Provide the [X, Y] coordinate of the cell's center where the given text is located.  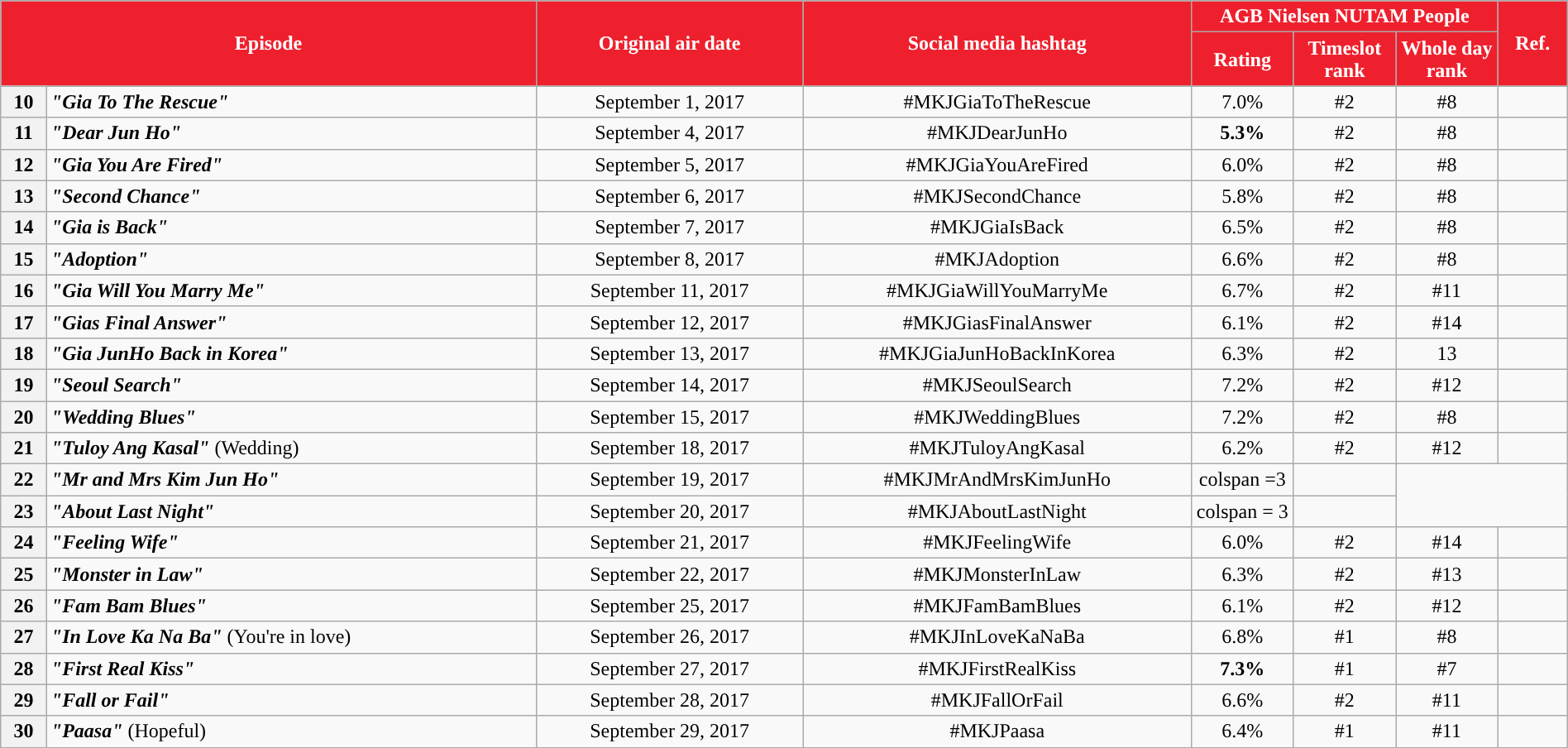
#13 [1447, 574]
September 4, 2017 [670, 133]
23 [24, 511]
#MKJGiasFinalAnswer [997, 322]
"Gia is Back" [291, 228]
#MKJSecondChance [997, 196]
"In Love Ka Na Ba" (You're in love) [291, 637]
September 14, 2017 [670, 385]
#MKJFallOrFail [997, 700]
September 20, 2017 [670, 511]
September 28, 2017 [670, 700]
#MKJWeddingBlues [997, 416]
12 [24, 165]
September 15, 2017 [670, 416]
Episode [268, 43]
#MKJPaasa [997, 731]
"Gia You Are Fired" [291, 165]
5.8% [1242, 196]
"Second Chance" [291, 196]
"Monster in Law" [291, 574]
September 27, 2017 [670, 669]
September 11, 2017 [670, 290]
September 5, 2017 [670, 165]
"Gia To The Rescue" [291, 102]
"Mr and Mrs Kim Jun Ho" [291, 480]
"Adoption" [291, 259]
"Gia Will You Marry Me" [291, 290]
#MKJGiaYouAreFired [997, 165]
10 [24, 102]
#MKJTuloyAngKasal [997, 448]
25 [24, 574]
#MKJInLoveKaNaBa [997, 637]
September 8, 2017 [670, 259]
"Gia JunHo Back in Korea" [291, 353]
#MKJAdoption [997, 259]
Rating [1242, 60]
#MKJFamBamBlues [997, 606]
"First Real Kiss" [291, 669]
"Tuloy Ang Kasal" (Wedding) [291, 448]
22 [24, 480]
"About Last Night" [291, 511]
#MKJSeoulSearch [997, 385]
#MKJFeelingWife [997, 543]
September 1, 2017 [670, 102]
11 [24, 133]
Original air date [670, 43]
#MKJMrAndMrsKimJunHo [997, 480]
29 [24, 700]
5.3% [1242, 133]
September 21, 2017 [670, 543]
20 [24, 416]
Whole dayrank [1447, 60]
#MKJAboutLastNight [997, 511]
"Wedding Blues" [291, 416]
September 12, 2017 [670, 322]
28 [24, 669]
17 [24, 322]
colspan = 3 [1242, 511]
September 22, 2017 [670, 574]
14 [24, 228]
September 13, 2017 [670, 353]
September 26, 2017 [670, 637]
September 25, 2017 [670, 606]
18 [24, 353]
7.0% [1242, 102]
#MKJGiaIsBack [997, 228]
30 [24, 731]
"Paasa" (Hopeful) [291, 731]
September 6, 2017 [670, 196]
#MKJMonsterInLaw [997, 574]
#MKJGiaToTheRescue [997, 102]
#MKJGiaJunHoBackInKorea [997, 353]
"Gias Final Answer" [291, 322]
September 18, 2017 [670, 448]
6.8% [1242, 637]
16 [24, 290]
7.3% [1242, 669]
26 [24, 606]
#MKJFirstRealKiss [997, 669]
27 [24, 637]
"Dear Jun Ho" [291, 133]
colspan =3 [1242, 480]
6.2% [1242, 448]
19 [24, 385]
#MKJGiaWillYouMarryMe [997, 290]
"Feeling Wife" [291, 543]
AGB Nielsen NUTAM People [1345, 17]
September 19, 2017 [670, 480]
"Seoul Search" [291, 385]
21 [24, 448]
24 [24, 543]
6.7% [1242, 290]
6.5% [1242, 228]
Social media hashtag [997, 43]
"Fall or Fail" [291, 700]
Ref. [1532, 43]
September 29, 2017 [670, 731]
#MKJDearJunHo [997, 133]
#7 [1447, 669]
6.4% [1242, 731]
September 7, 2017 [670, 228]
"Fam Bam Blues" [291, 606]
Timeslotrank [1345, 60]
15 [24, 259]
